From the cell containing the given text, extract its center point as [X, Y] coordinate. 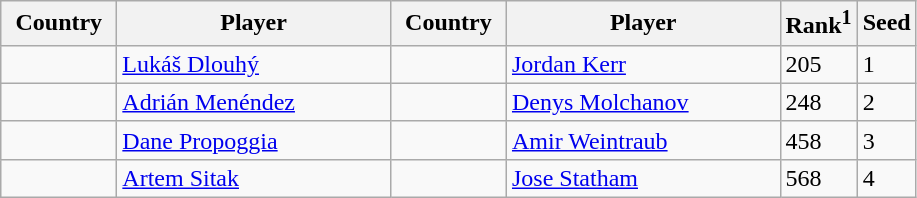
568 [818, 178]
1 [886, 64]
Adrián Menéndez [254, 102]
Lukáš Dlouhý [254, 64]
458 [818, 140]
3 [886, 140]
Dane Propoggia [254, 140]
2 [886, 102]
Artem Sitak [254, 178]
Seed [886, 24]
Denys Molchanov [643, 102]
Amir Weintraub [643, 140]
205 [818, 64]
Rank1 [818, 24]
248 [818, 102]
Jordan Kerr [643, 64]
Jose Statham [643, 178]
4 [886, 178]
